Capture the cell that displays the provided text and extract its [X, Y] central coordinate. 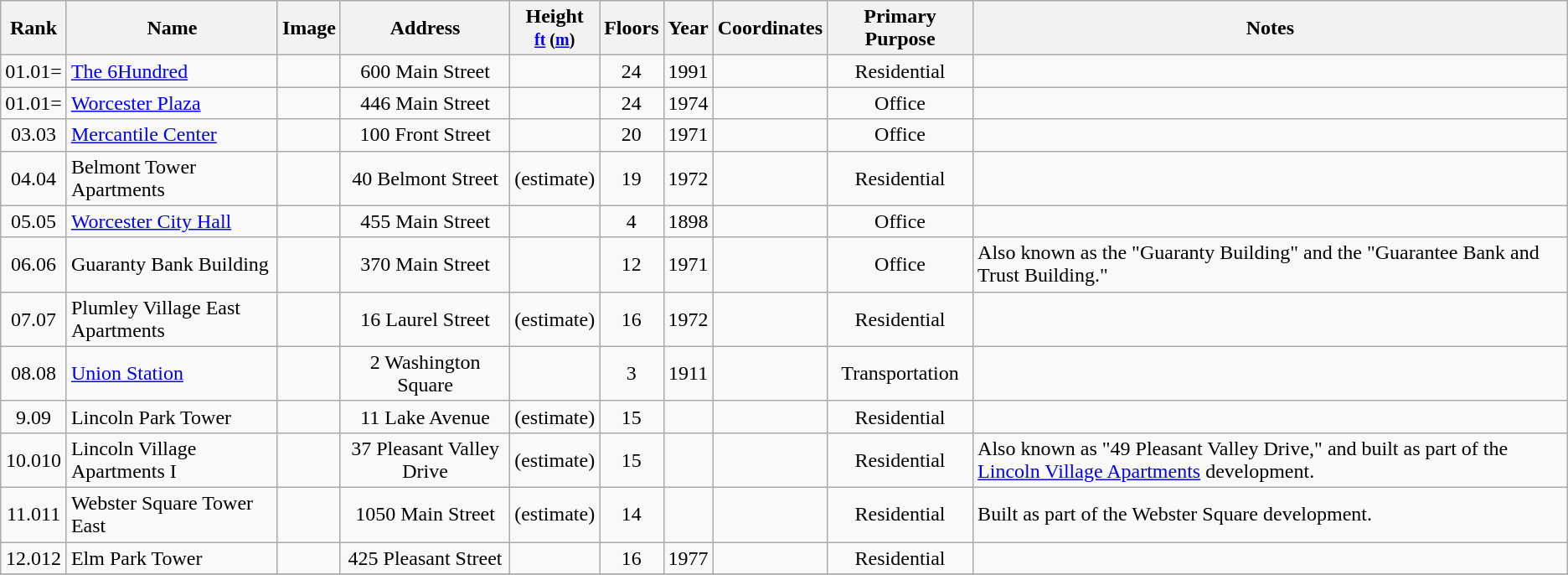
Coordinates [770, 28]
370 Main Street [425, 265]
Notes [1271, 28]
12.012 [34, 557]
16 Laurel Street [425, 319]
19 [632, 178]
04.04 [34, 178]
1050 Main Street [425, 515]
100 Front Street [425, 135]
08.08 [34, 374]
Worcester Plaza [172, 103]
Floors [632, 28]
11.011 [34, 515]
Also known as "49 Pleasant Valley Drive," and built as part of the Lincoln Village Apartments development. [1271, 459]
1911 [689, 374]
40 Belmont Street [425, 178]
Heightft (m) [554, 28]
Rank [34, 28]
Year [689, 28]
37 Pleasant Valley Drive [425, 459]
Guaranty Bank Building [172, 265]
425 Pleasant Street [425, 557]
1977 [689, 557]
14 [632, 515]
12 [632, 265]
Plumley Village East Apartments [172, 319]
600 Main Street [425, 71]
1991 [689, 71]
11 Lake Avenue [425, 417]
Name [172, 28]
Worcester City Hall [172, 221]
20 [632, 135]
Webster Square Tower East [172, 515]
1974 [689, 103]
Transportation [900, 374]
05.05 [34, 221]
07.07 [34, 319]
Lincoln Park Tower [172, 417]
Union Station [172, 374]
10.010 [34, 459]
06.06 [34, 265]
1898 [689, 221]
4 [632, 221]
Lincoln Village Apartments I [172, 459]
446 Main Street [425, 103]
03.03 [34, 135]
Built as part of the Webster Square development. [1271, 515]
Address [425, 28]
The 6Hundred [172, 71]
Primary Purpose [900, 28]
Image [308, 28]
3 [632, 374]
455 Main Street [425, 221]
Also known as the "Guaranty Building" and the "Guarantee Bank and Trust Building." [1271, 265]
9.09 [34, 417]
Mercantile Center [172, 135]
Elm Park Tower [172, 557]
Belmont Tower Apartments [172, 178]
2 Washington Square [425, 374]
